From the cell containing the given text, extract its center point as (x, y) coordinate. 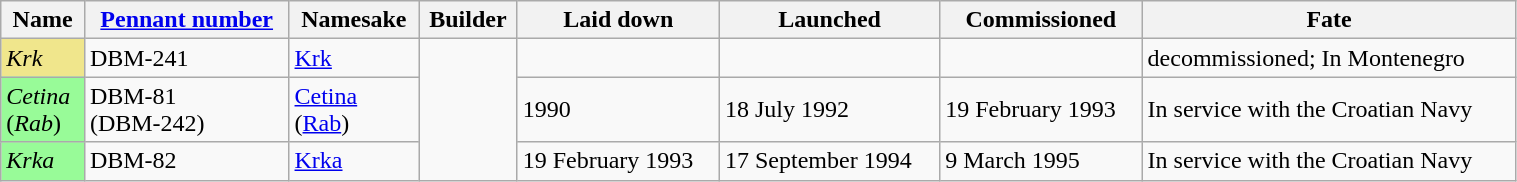
Name (43, 20)
18 July 1992 (829, 110)
DBM-241 (186, 58)
DBM-82 (186, 161)
decommissioned; In Montenegro (1329, 58)
Namesake (354, 20)
9 March 1995 (1041, 161)
17 September 1994 (829, 161)
Commissioned (1041, 20)
Pennant number (186, 20)
1990 (618, 110)
Launched (829, 20)
Fate (1329, 20)
DBM-81(DBM-242) (186, 110)
Builder (468, 20)
Laid down (618, 20)
